Search for the cell housing the specified text and yield its (X, Y) center coordinate. 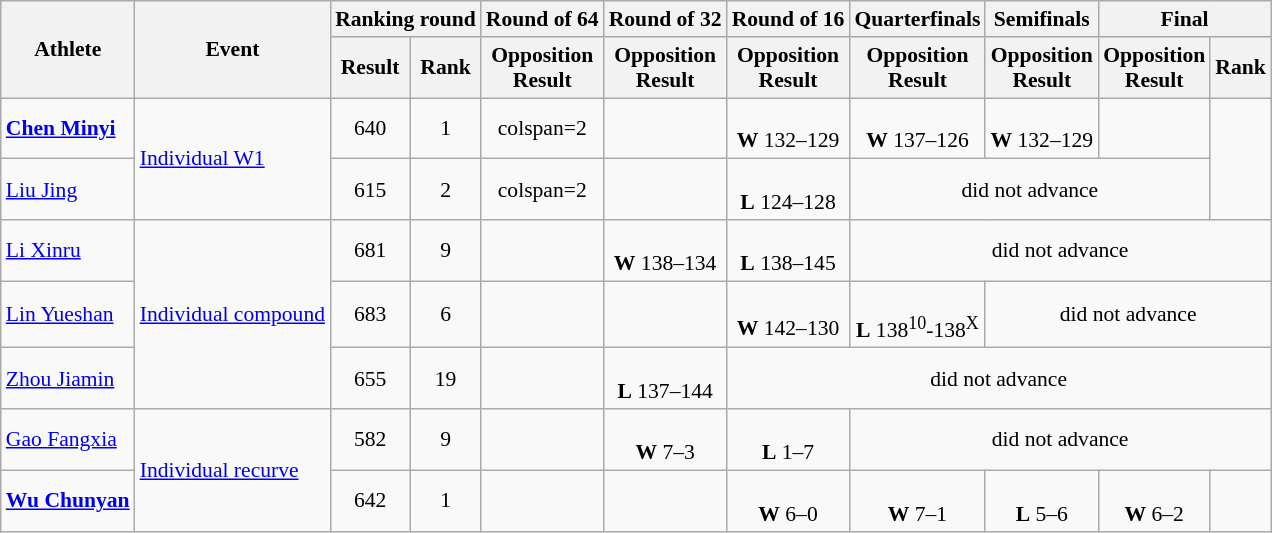
Wu Chunyan (68, 500)
640 (370, 128)
655 (370, 378)
W 6–2 (1154, 500)
Chen Minyi (68, 128)
615 (370, 190)
683 (370, 314)
L 137–144 (666, 378)
Final (1184, 19)
Liu Jing (68, 190)
Event (232, 50)
W 142–130 (788, 314)
19 (445, 378)
L 13810-138X (917, 314)
W 6–0 (788, 500)
Lin Yueshan (68, 314)
Round of 16 (788, 19)
Individual recurve (232, 470)
Ranking round (406, 19)
L 138–145 (788, 250)
Li Xinru (68, 250)
681 (370, 250)
582 (370, 440)
Individual compound (232, 314)
L 5–6 (1042, 500)
Gao Fangxia (68, 440)
642 (370, 500)
Athlete (68, 50)
W 7–3 (666, 440)
W 7–1 (917, 500)
Round of 32 (666, 19)
Semifinals (1042, 19)
Result (370, 68)
W 138–134 (666, 250)
Zhou Jiamin (68, 378)
Round of 64 (542, 19)
Quarterfinals (917, 19)
6 (445, 314)
L 124–128 (788, 190)
W 137–126 (917, 128)
Individual W1 (232, 159)
2 (445, 190)
L 1–7 (788, 440)
